Find where the given text appears and provide that cell's center as [x, y] coordinate. 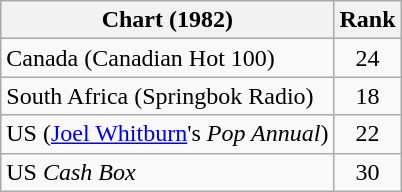
Rank [368, 20]
Chart (1982) [168, 20]
Canada (Canadian Hot 100) [168, 58]
South Africa (Springbok Radio) [168, 96]
US Cash Box [168, 172]
US (Joel Whitburn's Pop Annual) [168, 134]
22 [368, 134]
24 [368, 58]
18 [368, 96]
30 [368, 172]
